Capture the cell that displays the provided text and extract its [x, y] central coordinate. 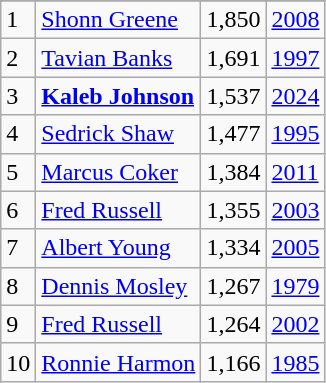
2011 [296, 172]
1 [18, 20]
1,691 [234, 58]
1,267 [234, 286]
1979 [296, 286]
2 [18, 58]
4 [18, 134]
3 [18, 96]
2024 [296, 96]
7 [18, 248]
1,334 [234, 248]
1,850 [234, 20]
1,264 [234, 324]
Marcus Coker [118, 172]
5 [18, 172]
Albert Young [118, 248]
1,384 [234, 172]
2002 [296, 324]
Sedrick Shaw [118, 134]
Kaleb Johnson [118, 96]
1985 [296, 362]
9 [18, 324]
1997 [296, 58]
1995 [296, 134]
Dennis Mosley [118, 286]
2008 [296, 20]
Shonn Greene [118, 20]
10 [18, 362]
1,166 [234, 362]
8 [18, 286]
1,477 [234, 134]
2003 [296, 210]
6 [18, 210]
1,537 [234, 96]
Ronnie Harmon [118, 362]
1,355 [234, 210]
2005 [296, 248]
Tavian Banks [118, 58]
